Scan for the cell matching the given text and deliver its (x, y) coordinate at center. 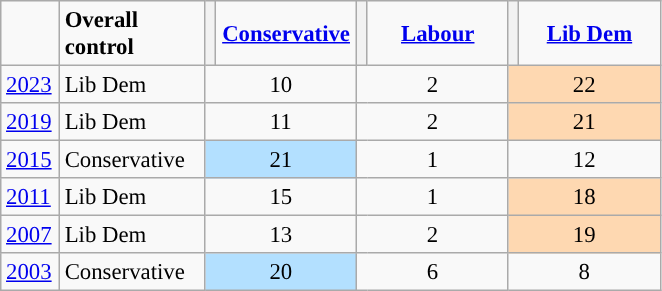
11 (281, 122)
13 (281, 235)
12 (584, 160)
2019 (30, 122)
2007 (30, 235)
Labour (438, 34)
22 (584, 85)
19 (584, 235)
2023 (30, 85)
15 (281, 197)
2015 (30, 160)
2011 (30, 197)
Overall control (132, 34)
18 (584, 197)
10 (281, 85)
